Return the [x, y] coordinate for the center point of the cell that contains the specified text.  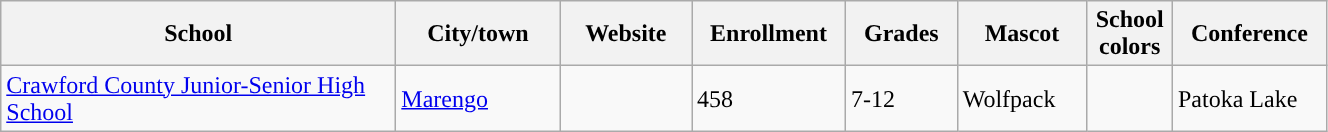
School [198, 34]
City/town [478, 34]
Website [626, 34]
Conference [1249, 34]
Mascot [1022, 34]
Marengo [478, 98]
School colors [1130, 34]
Crawford County Junior-Senior High School [198, 98]
Wolfpack [1022, 98]
Enrollment [769, 34]
7-12 [901, 98]
Patoka Lake [1249, 98]
458 [769, 98]
Grades [901, 34]
